Detect which cell encompasses the target text, then output its [x, y] center coordinate. 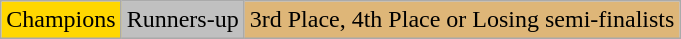
3rd Place, 4th Place or Losing semi-finalists [462, 20]
Runners-up [182, 20]
Champions [61, 20]
